Search for the cell housing the specified text and yield its [X, Y] center coordinate. 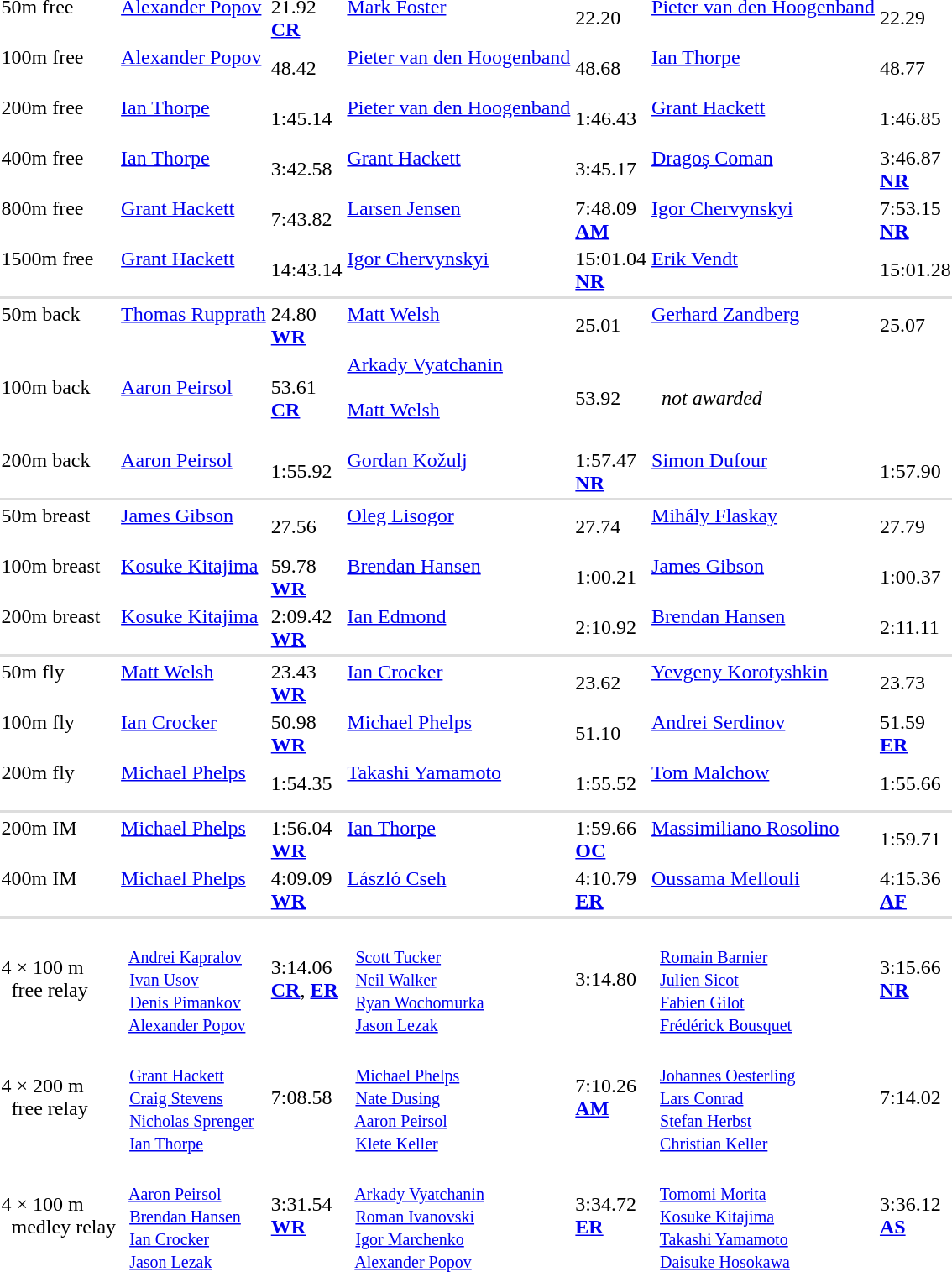
50m back [59, 326]
1:54.35 [306, 784]
3:45.17 [611, 170]
1:59.66OC [611, 840]
Massimiliano Rosolino [764, 840]
Simon Dufour [764, 472]
Gerhard Zandberg [764, 326]
Johannes Oesterling Lars Conrad Stefan Herbst Christian Keller [764, 1097]
15:01.28 [915, 270]
Dragoş Coman [764, 170]
100m back [59, 398]
27.74 [611, 527]
Romain Barnier Julien Sicot Fabien Gilot Frédérick Bousquet [764, 979]
4:15.36AF [915, 890]
25.01 [611, 326]
Andrei Serdinov [764, 734]
Alexander Popov [194, 69]
Oussama Mellouli [764, 890]
51.10 [611, 734]
48.42 [306, 69]
48.77 [915, 69]
51.59ER [915, 734]
3:14.06CR, ER [306, 979]
Mihály Flaskay [764, 527]
Ian Edmond [458, 628]
23.62 [611, 683]
Andrei Kapralov Ivan Usov Denis Pimankov Alexander Popov [194, 979]
15:01.04NR [611, 270]
24.80WR [306, 326]
Arkady Vyatchanin Matt Welsh [458, 398]
400m IM [59, 890]
25.07 [915, 326]
200m back [59, 472]
4 × 100 m free relay [59, 979]
7:48.09AM [611, 220]
4:09.09WR [306, 890]
100m breast [59, 578]
1:57.47NR [611, 472]
50.98WR [306, 734]
200m free [59, 119]
23.73 [915, 683]
23.43WR [306, 683]
3:46.87NR [915, 170]
200m breast [59, 628]
7:43.82 [306, 220]
László Cseh [458, 890]
7:53.15NR [915, 220]
3:14.80 [611, 979]
200m IM [59, 840]
Grant Hackett Craig Stevens Nicholas Sprenger Ian Thorpe [194, 1097]
1:55.66 [915, 784]
2:10.92 [611, 628]
53.61CR [306, 398]
7:08.58 [306, 1097]
Michael Phelps Nate Dusing Aaron Peirsol Klete Keller [458, 1097]
4 × 200 m free relay [59, 1097]
4:10.79ER [611, 890]
1:46.85 [915, 119]
1:56.04WR [306, 840]
7:10.26AM [611, 1097]
Gordan Kožulj [458, 472]
200m fly [59, 784]
14:43.14 [306, 270]
100m free [59, 69]
1:55.92 [306, 472]
1500m free [59, 270]
400m free [59, 170]
48.68 [611, 69]
Tom Malchow [764, 784]
Oleg Lisogor [458, 527]
Erik Vendt [764, 270]
7:14.02 [915, 1097]
2:11.11 [915, 628]
3:15.66NR [915, 979]
Thomas Rupprath [194, 326]
1:55.52 [611, 784]
2:09.42WR [306, 628]
1:59.71 [915, 840]
27.79 [915, 527]
Larsen Jensen [458, 220]
27.56 [306, 527]
100m fly [59, 734]
1:46.43 [611, 119]
53.92 [611, 398]
50m breast [59, 527]
1:00.37 [915, 578]
1:57.90 [915, 472]
1:45.14 [306, 119]
Takashi Yamamoto [458, 784]
3:42.58 [306, 170]
1:00.21 [611, 578]
Scott Tucker Neil Walker Ryan Wochomurka Jason Lezak [458, 979]
800m free [59, 220]
Yevgeny Korotyshkin [764, 683]
50m fly [59, 683]
59.78WR [306, 578]
